Scan for the cell matching the given text and deliver its (X, Y) coordinate at center. 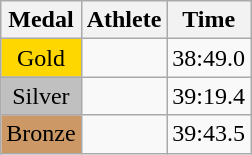
Bronze (41, 134)
Gold (41, 58)
39:43.5 (209, 134)
Medal (41, 20)
38:49.0 (209, 58)
Athlete (124, 20)
Silver (41, 96)
Time (209, 20)
39:19.4 (209, 96)
